For the text-containing cell, return its midpoint in [X, Y] coordinate format. 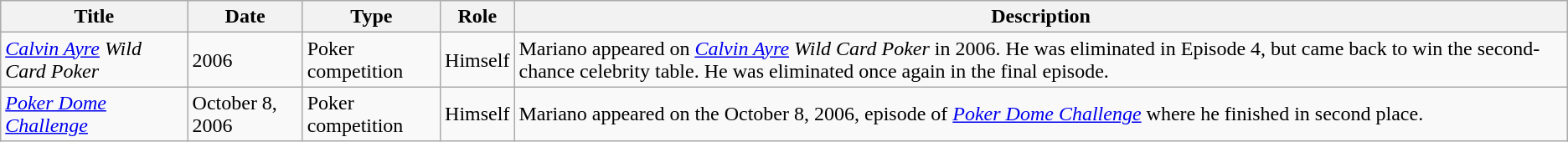
Poker Dome Challenge [94, 114]
Date [245, 17]
Type [371, 17]
Calvin Ayre Wild Card Poker [94, 60]
Role [477, 17]
Title [94, 17]
October 8, 2006 [245, 114]
2006 [245, 60]
Description [1040, 17]
Mariano appeared on the October 8, 2006, episode of Poker Dome Challenge where he finished in second place. [1040, 114]
